For the text-containing cell, return its midpoint in [x, y] coordinate format. 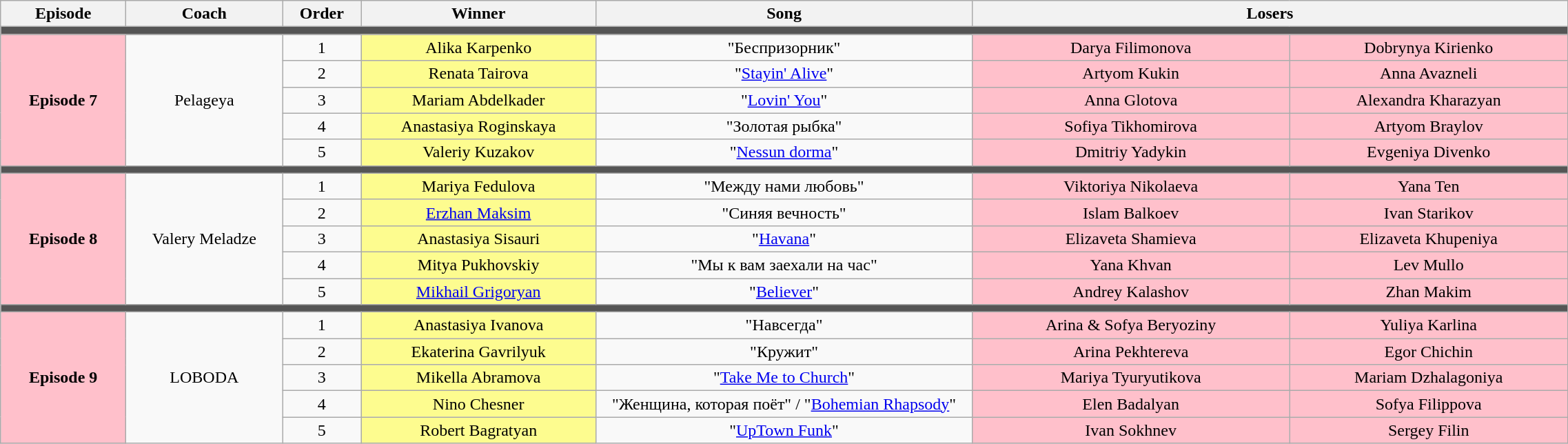
Elen Badalyan [1130, 404]
Sofiya Tikhomirova [1130, 126]
Coach [204, 14]
Mariam Dzhalagoniya [1428, 378]
Viktoriya Nikolaeva [1130, 186]
Elizaveta Khupeniya [1428, 239]
Mariam Abdelkader [478, 100]
Dmitriy Yadykin [1130, 152]
Lev Mullo [1428, 265]
"Кружит" [784, 352]
Yuliya Karlina [1428, 325]
"Havana" [784, 239]
Artyom Kukin [1130, 74]
Pelageya [204, 100]
Mariya Tyuryutikova [1130, 378]
"Синяя вечность" [784, 212]
Egor Chichin [1428, 352]
Arina & Sofya Beryoziny [1130, 325]
Artyom Braylov [1428, 126]
Mikhail Grigoryan [478, 292]
Dobrynya Kirienko [1428, 48]
Nino Chesner [478, 404]
Song [784, 14]
Sergey Filin [1428, 430]
"Stayin' Alive" [784, 74]
Erzhan Maksim [478, 212]
Alika Karpenko [478, 48]
Valery Meladze [204, 239]
"Take Me to Church" [784, 378]
Yana Ten [1428, 186]
Zhan Makim [1428, 292]
Ivan Sokhnev [1130, 430]
"Золотая рыбка" [784, 126]
Elizaveta Shamieva [1130, 239]
"Nessun dorma" [784, 152]
Mariya Fedulova [478, 186]
Alexandra Kharazyan [1428, 100]
Renata Tairova [478, 74]
Sofya Filippova [1428, 404]
Episode 7 [63, 100]
Anna Glotova [1130, 100]
"Мы к вам заехали на час" [784, 265]
"Навсегда" [784, 325]
Yana Khvan [1130, 265]
Mitya Pukhovskiy [478, 265]
LOBODA [204, 378]
Ekaterina Gavrilyuk [478, 352]
"Беспризорник" [784, 48]
Episode [63, 14]
Andrey Kalashov [1130, 292]
Valeriy Kuzakov [478, 152]
Episode 8 [63, 239]
"UpTown Funk" [784, 430]
Anastasiya Ivanova [478, 325]
Winner [478, 14]
Darya Filimonova [1130, 48]
Order [322, 14]
Anastasiya Roginskaya [478, 126]
"Believer" [784, 292]
Mikella Abramova [478, 378]
Evgeniya Divenko [1428, 152]
Losers [1270, 14]
Islam Balkoev [1130, 212]
Ivan Starikov [1428, 212]
"Lovin' You" [784, 100]
Anna Avazneli [1428, 74]
Episode 9 [63, 378]
Robert Bagratyan [478, 430]
"Между нами любовь" [784, 186]
Arina Pekhtereva [1130, 352]
Anastasiya Sisauri [478, 239]
"Женщина, которая поёт" / "Bohemian Rhapsody" [784, 404]
